For the text-containing cell, return its midpoint in [X, Y] coordinate format. 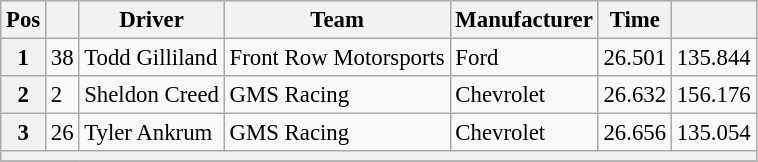
3 [24, 133]
Pos [24, 20]
Ford [524, 58]
135.844 [714, 58]
Time [634, 20]
Tyler Ankrum [152, 133]
Todd Gilliland [152, 58]
1 [24, 58]
26.501 [634, 58]
Sheldon Creed [152, 95]
38 [62, 58]
156.176 [714, 95]
26 [62, 133]
Manufacturer [524, 20]
26.632 [634, 95]
135.054 [714, 133]
Front Row Motorsports [337, 58]
26.656 [634, 133]
Driver [152, 20]
Team [337, 20]
